For the text-containing cell, return its midpoint in (X, Y) coordinate format. 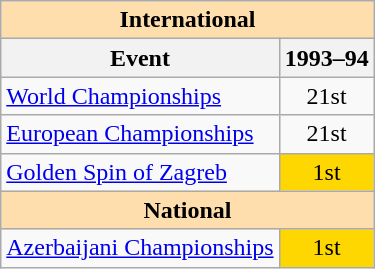
Golden Spin of Zagreb (140, 172)
Azerbaijani Championships (140, 248)
National (188, 210)
International (188, 20)
World Championships (140, 96)
European Championships (140, 134)
1993–94 (326, 58)
Event (140, 58)
